Determine the [X, Y] coordinate at the center of the cell enclosing the given text.  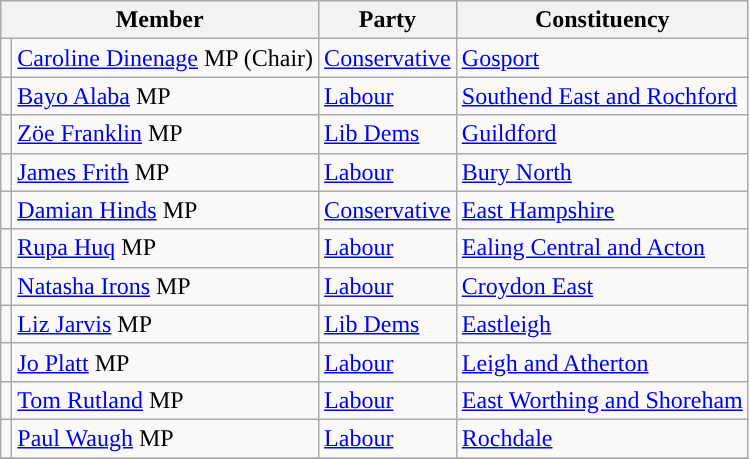
James Frith MP [166, 172]
Member [160, 20]
Eastleigh [602, 324]
East Worthing and Shoreham [602, 400]
Paul Waugh MP [166, 438]
Caroline Dinenage MP (Chair) [166, 58]
Zöe Franklin MP [166, 134]
Guildford [602, 134]
Rupa Huq MP [166, 248]
Southend East and Rochford [602, 96]
Croydon East [602, 286]
Jo Platt MP [166, 362]
Liz Jarvis MP [166, 324]
East Hampshire [602, 210]
Constituency [602, 20]
Tom Rutland MP [166, 400]
Natasha Irons MP [166, 286]
Party [388, 20]
Bayo Alaba MP [166, 96]
Rochdale [602, 438]
Gosport [602, 58]
Leigh and Atherton [602, 362]
Ealing Central and Acton [602, 248]
Bury North [602, 172]
Damian Hinds MP [166, 210]
